Find where the given text appears and provide that cell's center as (X, Y) coordinate. 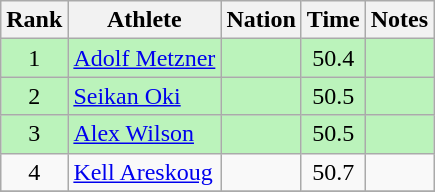
4 (34, 172)
2 (34, 96)
Athlete (144, 20)
Notes (399, 20)
50.4 (333, 58)
Adolf Metzner (144, 58)
3 (34, 134)
Nation (261, 20)
Time (333, 20)
50.7 (333, 172)
Alex Wilson (144, 134)
Kell Areskoug (144, 172)
Rank (34, 20)
Seikan Oki (144, 96)
1 (34, 58)
